Identify which cell holds the provided text, then report its [x, y] central coordinate. 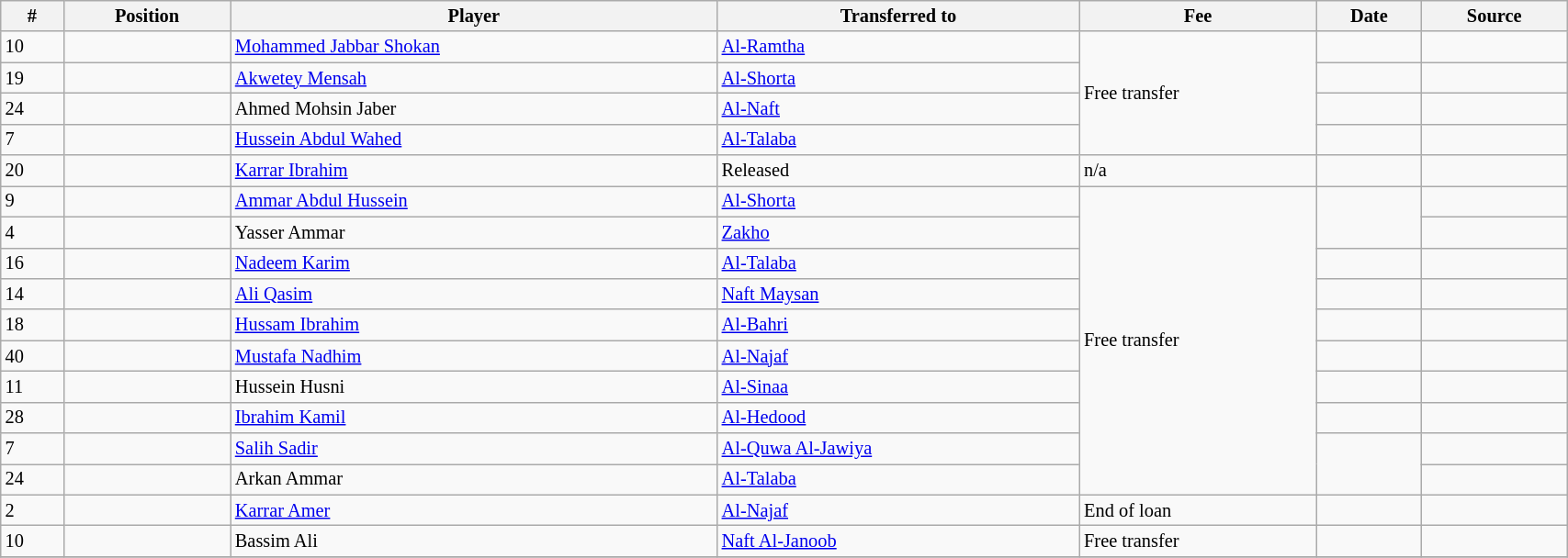
Hussein Husni [474, 386]
Al-Bahri [898, 325]
Al-Ramtha [898, 47]
Released [898, 171]
Bassim Ali [474, 541]
20 [32, 171]
11 [32, 386]
Al-Hedood [898, 418]
Al-Quwa Al-Jawiya [898, 449]
Hussein Abdul Wahed [474, 139]
Nadeem Karim [474, 263]
Mustafa Nadhim [474, 356]
Player [474, 16]
Ibrahim Kamil [474, 418]
Naft Al-Janoob [898, 541]
40 [32, 356]
4 [32, 232]
End of loan [1198, 510]
Transferred to [898, 16]
Karrar Amer [474, 510]
9 [32, 201]
Arkan Ammar [474, 479]
Date [1369, 16]
Ali Qasim [474, 294]
Hussam Ibrahim [474, 325]
18 [32, 325]
Ahmed Mohsin Jaber [474, 108]
Zakho [898, 232]
Karrar Ibrahim [474, 171]
Naft Maysan [898, 294]
19 [32, 78]
# [32, 16]
Mohammed Jabbar Shokan [474, 47]
Position [147, 16]
2 [32, 510]
Source [1495, 16]
Yasser Ammar [474, 232]
Al-Naft [898, 108]
Al-Sinaa [898, 386]
28 [32, 418]
16 [32, 263]
14 [32, 294]
Ammar Abdul Hussein [474, 201]
n/a [1198, 171]
Akwetey Mensah [474, 78]
Fee [1198, 16]
Salih Sadir [474, 449]
